Pinpoint the cell where the given text exists, returning its [x, y] midpoint coordinate. 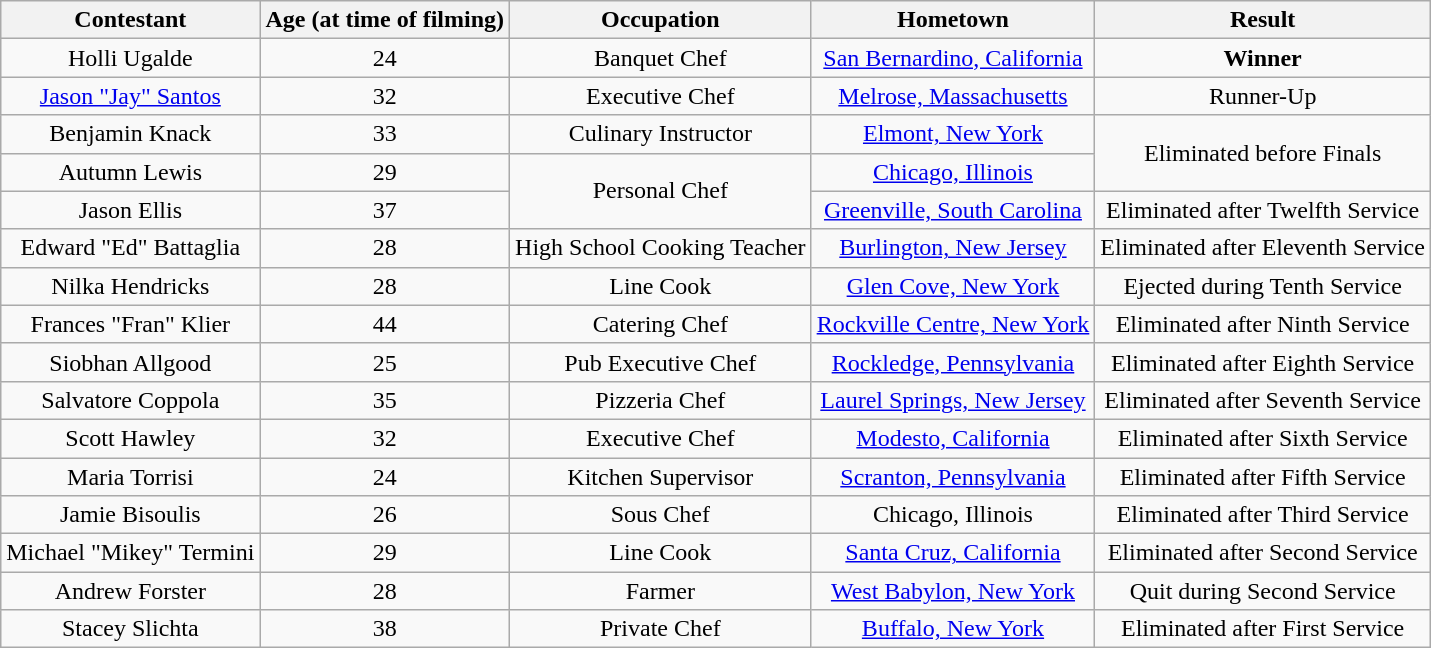
Eliminated before Finals [1263, 153]
Age (at time of filming) [385, 20]
Benjamin Knack [130, 134]
Banquet Chef [661, 58]
Jamie Bisoulis [130, 515]
Glen Cove, New York [953, 286]
Occupation [661, 20]
25 [385, 362]
38 [385, 629]
44 [385, 324]
Michael "Mikey" Termini [130, 553]
Eliminated after First Service [1263, 629]
Jason "Jay" Santos [130, 96]
Scott Hawley [130, 438]
Private Chef [661, 629]
Pizzeria Chef [661, 400]
Catering Chef [661, 324]
Santa Cruz, California [953, 553]
Greenville, South Carolina [953, 210]
Melrose, Massachusetts [953, 96]
Jason Ellis [130, 210]
Modesto, California [953, 438]
Eliminated after Eleventh Service [1263, 248]
Laurel Springs, New Jersey [953, 400]
Eliminated after Third Service [1263, 515]
Eliminated after Fifth Service [1263, 477]
Eliminated after Twelfth Service [1263, 210]
33 [385, 134]
Eliminated after Seventh Service [1263, 400]
Burlington, New Jersey [953, 248]
Rockville Centre, New York [953, 324]
26 [385, 515]
Runner-Up [1263, 96]
Eliminated after Ninth Service [1263, 324]
High School Cooking Teacher [661, 248]
Scranton, Pennsylvania [953, 477]
West Babylon, New York [953, 591]
Autumn Lewis [130, 172]
Winner [1263, 58]
Nilka Hendricks [130, 286]
Edward "Ed" Battaglia [130, 248]
Kitchen Supervisor [661, 477]
San Bernardino, California [953, 58]
35 [385, 400]
Eliminated after Eighth Service [1263, 362]
Rockledge, Pennsylvania [953, 362]
Elmont, New York [953, 134]
Andrew Forster [130, 591]
Culinary Instructor [661, 134]
Maria Torrisi [130, 477]
Buffalo, New York [953, 629]
Sous Chef [661, 515]
Holli Ugalde [130, 58]
Personal Chef [661, 191]
Contestant [130, 20]
Frances "Fran" Klier [130, 324]
37 [385, 210]
Eliminated after Second Service [1263, 553]
Hometown [953, 20]
Stacey Slichta [130, 629]
Quit during Second Service [1263, 591]
Ejected during Tenth Service [1263, 286]
Siobhan Allgood [130, 362]
Result [1263, 20]
Salvatore Coppola [130, 400]
Farmer [661, 591]
Pub Executive Chef [661, 362]
Eliminated after Sixth Service [1263, 438]
